Extract the [X, Y] coordinate from the center of the cell holding the provided text.  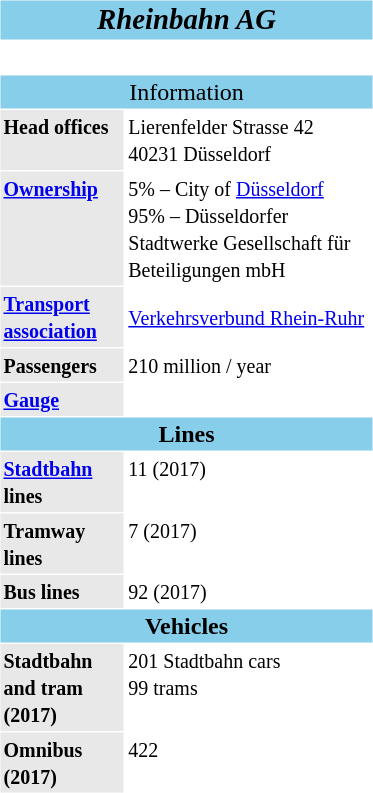
Lines [186, 434]
Rheinbahn AG [186, 20]
Ownership [62, 229]
Vehicles [186, 626]
Head offices [62, 140]
Stadtbahn lines [62, 482]
11 (2017) [248, 482]
422 [248, 762]
201 Stadtbahn cars99 trams [248, 688]
Omnibus(2017) [62, 762]
Bus lines [62, 592]
Gauge [62, 400]
Tramway lines [62, 544]
5% – City of Düsseldorf95% – Düsseldorfer Stadtwerke Gesellschaft für Beteiligungen mbH [248, 229]
Passengers [62, 364]
Stadtbahn and tram(2017) [62, 688]
7 (2017) [248, 544]
Lierenfelder Strasse 4240231 Düsseldorf [248, 140]
Information [186, 92]
210 million / year [248, 364]
92 (2017) [248, 592]
Transport association [62, 317]
Verkehrsverbund Rhein-Ruhr [248, 317]
